From the cell containing the given text, extract its center point as (X, Y) coordinate. 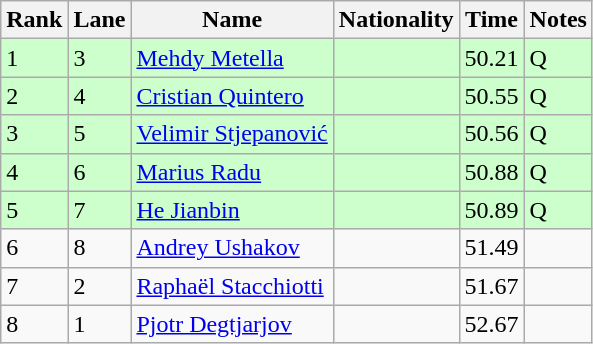
52.67 (492, 324)
51.49 (492, 248)
Pjotr Degtjarjov (232, 324)
Velimir Stjepanović (232, 134)
Marius Radu (232, 172)
Mehdy Metella (232, 58)
Nationality (396, 20)
Andrey Ushakov (232, 248)
He Jianbin (232, 210)
Cristian Quintero (232, 96)
Notes (558, 20)
Lane (100, 20)
50.56 (492, 134)
Time (492, 20)
50.55 (492, 96)
50.21 (492, 58)
50.88 (492, 172)
Name (232, 20)
51.67 (492, 286)
Rank (34, 20)
50.89 (492, 210)
Raphaël Stacchiotti (232, 286)
